For the text-containing cell, return its midpoint in [x, y] coordinate format. 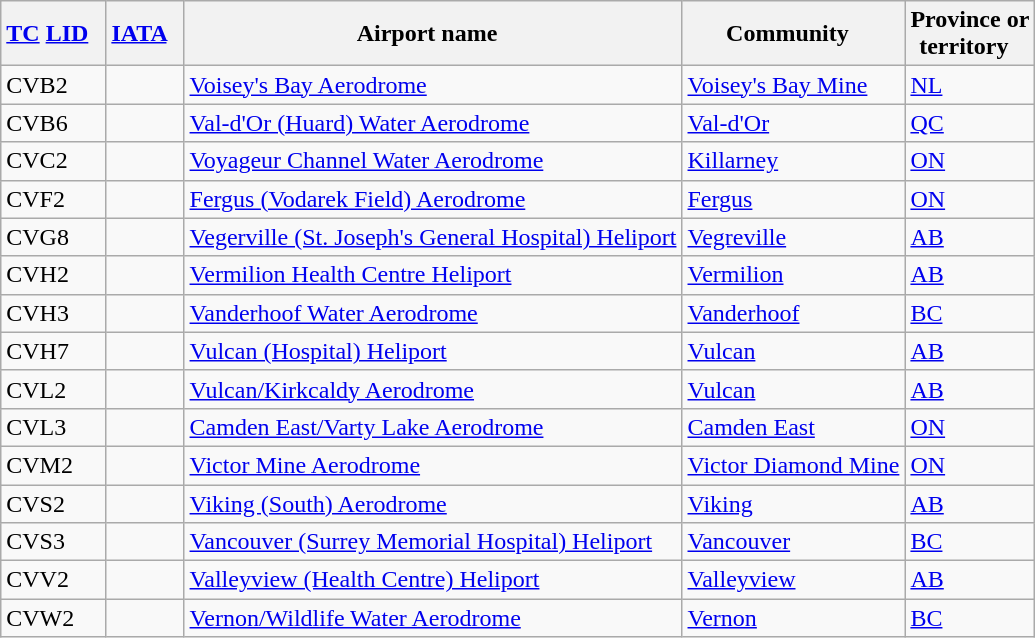
CVL3 [54, 427]
Camden East/Varty Lake Aerodrome [433, 427]
Vancouver [794, 542]
IATA [145, 34]
Victor Mine Aerodrome [433, 465]
CVC2 [54, 161]
Valleyview (Health Centre) Heliport [433, 580]
Vanderhoof [794, 313]
Vernon/Wildlife Water Aerodrome [433, 618]
CVF2 [54, 199]
Vernon [794, 618]
CVG8 [54, 237]
Val-d'Or (Huard) Water Aerodrome [433, 123]
Victor Diamond Mine [794, 465]
Vegerville (St. Joseph's General Hospital) Heliport [433, 237]
Vermilion [794, 275]
CVH2 [54, 275]
CVS2 [54, 503]
TC LID [54, 34]
Airport name [433, 34]
Voisey's Bay Aerodrome [433, 85]
CVV2 [54, 580]
Viking [794, 503]
QC [970, 123]
Fergus [794, 199]
Community [794, 34]
Viking (South) Aerodrome [433, 503]
CVW2 [54, 618]
Valleyview [794, 580]
CVB2 [54, 85]
Fergus (Vodarek Field) Aerodrome [433, 199]
CVH7 [54, 351]
CVS3 [54, 542]
NL [970, 85]
Killarney [794, 161]
Vegreville [794, 237]
Vermilion Health Centre Heliport [433, 275]
Voyageur Channel Water Aerodrome [433, 161]
Camden East [794, 427]
Province orterritory [970, 34]
Vulcan/Kirkcaldy Aerodrome [433, 389]
CVM2 [54, 465]
CVB6 [54, 123]
Vanderhoof Water Aerodrome [433, 313]
Vancouver (Surrey Memorial Hospital) Heliport [433, 542]
CVL2 [54, 389]
Val-d'Or [794, 123]
Vulcan (Hospital) Heliport [433, 351]
CVH3 [54, 313]
Voisey's Bay Mine [794, 85]
